Provide the [x, y] coordinate of the cell's center where the given text is located.  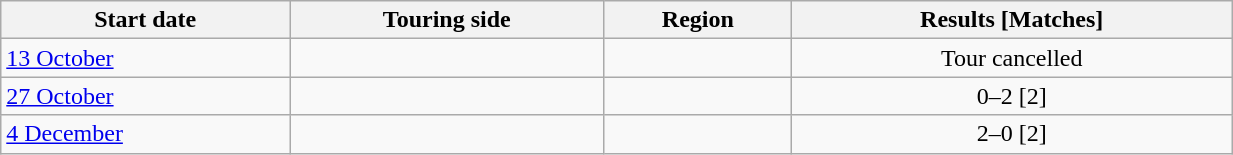
Results [Matches] [1012, 20]
4 December [146, 134]
Region [698, 20]
2–0 [2] [1012, 134]
27 October [146, 96]
0–2 [2] [1012, 96]
13 October [146, 58]
Touring side [447, 20]
Tour cancelled [1012, 58]
Start date [146, 20]
